Return [x, y] of the center of cell containing provided text 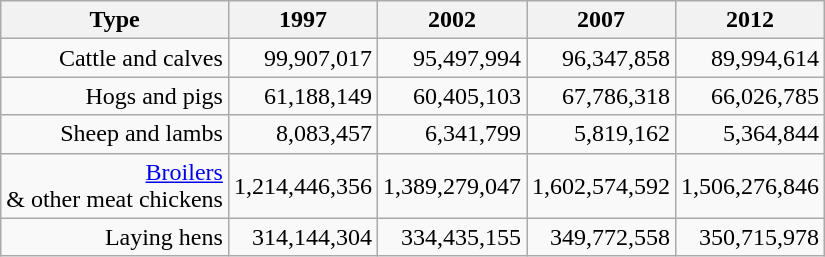
67,786,318 [602, 96]
1,214,446,356 [302, 186]
1,506,276,846 [750, 186]
350,715,978 [750, 237]
Hogs and pigs [115, 96]
89,994,614 [750, 58]
349,772,558 [602, 237]
60,405,103 [452, 96]
8,083,457 [302, 134]
Laying hens [115, 237]
6,341,799 [452, 134]
2012 [750, 20]
Type [115, 20]
2002 [452, 20]
Broilers& other meat chickens [115, 186]
334,435,155 [452, 237]
99,907,017 [302, 58]
95,497,994 [452, 58]
Sheep and lambs [115, 134]
1,602,574,592 [602, 186]
61,188,149 [302, 96]
1,389,279,047 [452, 186]
5,364,844 [750, 134]
Cattle and calves [115, 58]
66,026,785 [750, 96]
2007 [602, 20]
314,144,304 [302, 237]
1997 [302, 20]
5,819,162 [602, 134]
96,347,858 [602, 58]
